For the text-containing cell, return its midpoint in [X, Y] coordinate format. 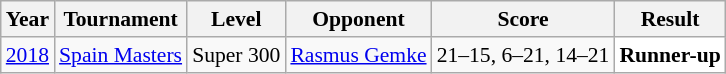
Tournament [120, 19]
21–15, 6–21, 14–21 [524, 55]
Spain Masters [120, 55]
Super 300 [236, 55]
Year [28, 19]
Score [524, 19]
Result [670, 19]
Runner-up [670, 55]
Rasmus Gemke [358, 55]
Opponent [358, 19]
2018 [28, 55]
Level [236, 19]
